From the cell containing the given text, extract its center point as (X, Y) coordinate. 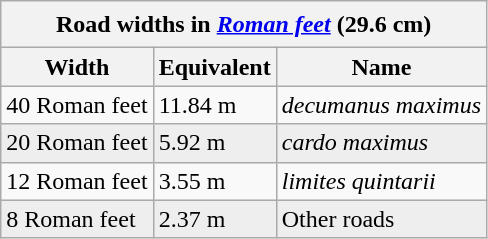
limites quintarii (381, 181)
Other roads (381, 219)
11.84 m (214, 105)
20 Roman feet (77, 143)
5.92 m (214, 143)
40 Roman feet (77, 105)
Equivalent (214, 67)
2.37 m (214, 219)
Road widths in Roman feet (29.6 cm) (244, 24)
8 Roman feet (77, 219)
decumanus maximus (381, 105)
Name (381, 67)
Width (77, 67)
cardo maximus (381, 143)
12 Roman feet (77, 181)
3.55 m (214, 181)
